Pinpoint the cell where the given text exists, returning its (x, y) midpoint coordinate. 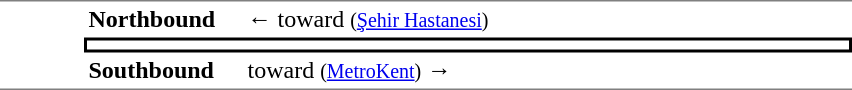
Southbound (164, 71)
Northbound (164, 19)
toward (MetroKent) → (548, 71)
← toward (Şehir Hastanesi) (548, 19)
